Determine the (X, Y) coordinate at the center of the cell enclosing the given text.  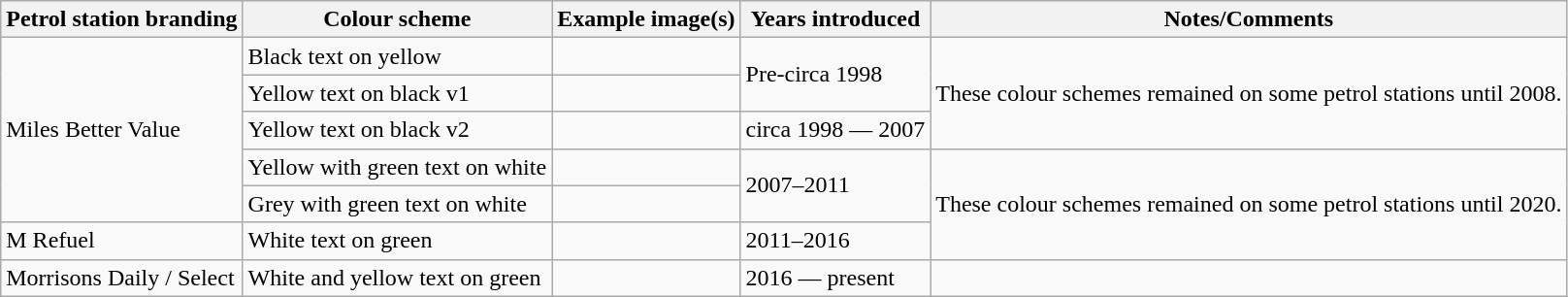
Notes/Comments (1249, 19)
Yellow with green text on white (398, 167)
Example image(s) (646, 19)
Yellow text on black v1 (398, 93)
These colour schemes remained on some petrol stations until 2008. (1249, 93)
2011–2016 (835, 241)
Grey with green text on white (398, 204)
2007–2011 (835, 185)
These colour schemes remained on some petrol stations until 2020. (1249, 204)
Pre-circa 1998 (835, 75)
Colour scheme (398, 19)
White text on green (398, 241)
Black text on yellow (398, 56)
Petrol station branding (122, 19)
Years introduced (835, 19)
circa 1998 — 2007 (835, 130)
Morrisons Daily / Select (122, 278)
M Refuel (122, 241)
White and yellow text on green (398, 278)
2016 — present (835, 278)
Yellow text on black v2 (398, 130)
Miles Better Value (122, 130)
